Extract the (x, y) coordinate from the center of the cell holding the provided text.  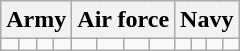
Air force (124, 20)
Navy (207, 20)
Army (36, 20)
